Detect which cell encompasses the target text, then output its [X, Y] center coordinate. 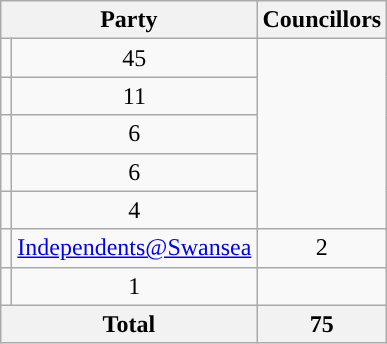
4 [134, 210]
45 [134, 58]
1 [134, 286]
75 [322, 324]
11 [134, 96]
Councillors [322, 20]
Total [129, 324]
2 [322, 248]
Independents@Swansea [134, 248]
Party [129, 20]
